Identify which cell holds the provided text, then report its (x, y) central coordinate. 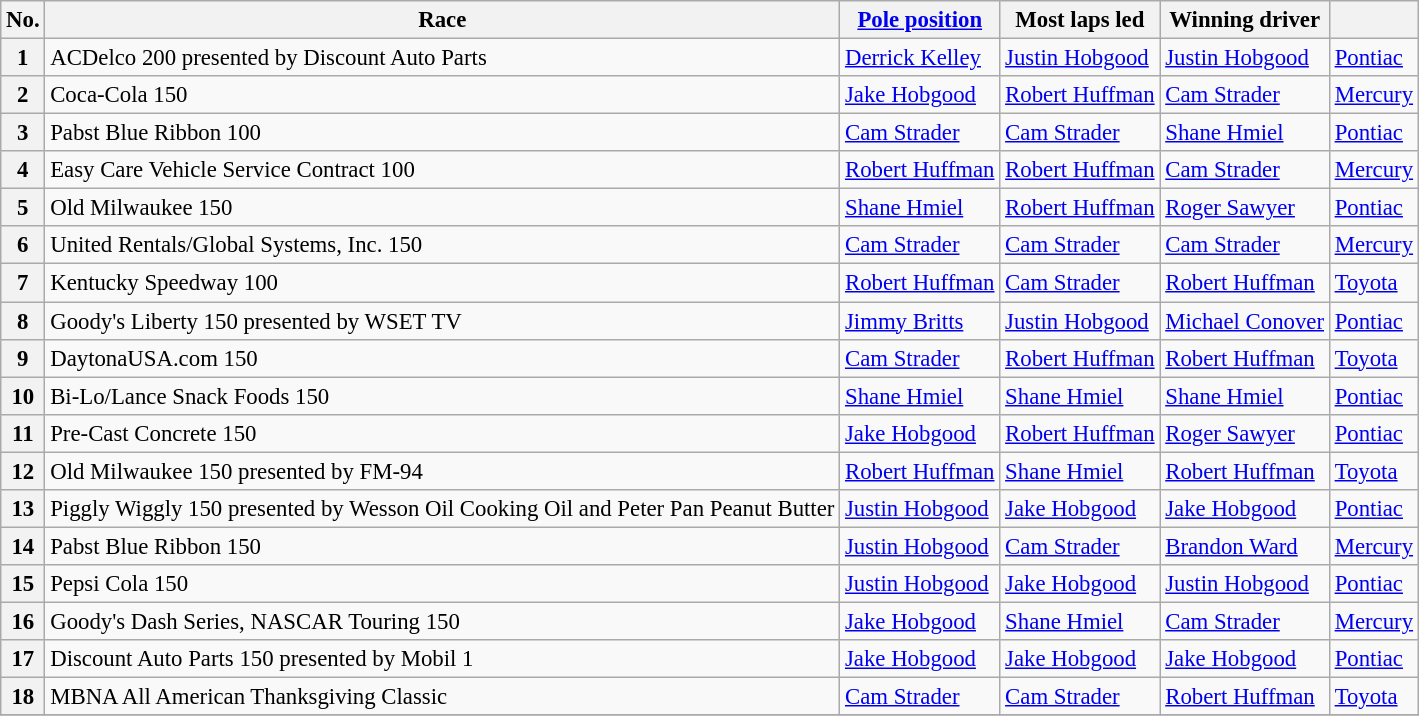
Pole position (920, 20)
14 (23, 546)
10 (23, 396)
Bi-Lo/Lance Snack Foods 150 (442, 396)
16 (23, 621)
Michael Conover (1244, 321)
Kentucky Speedway 100 (442, 283)
6 (23, 245)
11 (23, 433)
Pabst Blue Ribbon 150 (442, 546)
Derrick Kelley (920, 58)
Pre-Cast Concrete 150 (442, 433)
Easy Care Vehicle Service Contract 100 (442, 170)
DaytonaUSA.com 150 (442, 358)
5 (23, 208)
1 (23, 58)
Jimmy Britts (920, 321)
3 (23, 133)
Old Milwaukee 150 presented by FM-94 (442, 471)
MBNA All American Thanksgiving Classic (442, 697)
2 (23, 95)
18 (23, 697)
Piggly Wiggly 150 presented by Wesson Oil Cooking Oil and Peter Pan Peanut Butter (442, 509)
17 (23, 659)
Coca-Cola 150 (442, 95)
No. (23, 20)
7 (23, 283)
9 (23, 358)
Most laps led (1080, 20)
Goody's Dash Series, NASCAR Touring 150 (442, 621)
4 (23, 170)
ACDelco 200 presented by Discount Auto Parts (442, 58)
13 (23, 509)
12 (23, 471)
United Rentals/Global Systems, Inc. 150 (442, 245)
Race (442, 20)
Pabst Blue Ribbon 100 (442, 133)
Winning driver (1244, 20)
15 (23, 584)
Discount Auto Parts 150 presented by Mobil 1 (442, 659)
Old Milwaukee 150 (442, 208)
Brandon Ward (1244, 546)
8 (23, 321)
Goody's Liberty 150 presented by WSET TV (442, 321)
Pepsi Cola 150 (442, 584)
